Extract the (X, Y) coordinate from the center of the cell holding the provided text.  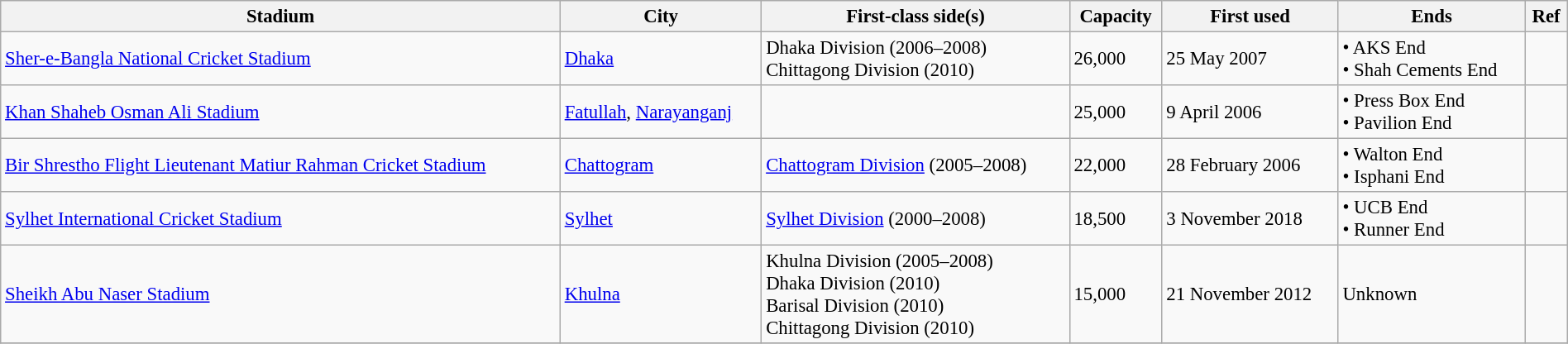
Sylhet International Cricket Stadium (281, 218)
22,000 (1116, 165)
Capacity (1116, 17)
Ref (1546, 17)
Unknown (1432, 294)
First used (1250, 17)
Khan Shaheb Osman Ali Stadium (281, 112)
City (660, 17)
Sylhet (660, 218)
18,500 (1116, 218)
• Press Box End• Pavilion End (1432, 112)
Ends (1432, 17)
25,000 (1116, 112)
Sylhet Division (2000–2008) (915, 218)
26,000 (1116, 60)
Fatullah, Narayanganj (660, 112)
Bir Shrestho Flight Lieutenant Matiur Rahman Cricket Stadium (281, 165)
Stadium (281, 17)
28 February 2006 (1250, 165)
• Walton End • Isphani End (1432, 165)
Dhaka (660, 60)
9 April 2006 (1250, 112)
3 November 2018 (1250, 218)
Sher-e-Bangla National Cricket Stadium (281, 60)
Khulna (660, 294)
Chattogram (660, 165)
First-class side(s) (915, 17)
21 November 2012 (1250, 294)
Dhaka Division (2006–2008)Chittagong Division (2010) (915, 60)
Chattogram Division (2005–2008) (915, 165)
25 May 2007 (1250, 60)
• AKS End• Shah Cements End (1432, 60)
Sheikh Abu Naser Stadium (281, 294)
15,000 (1116, 294)
Khulna Division (2005–2008)Dhaka Division (2010)Barisal Division (2010)Chittagong Division (2010) (915, 294)
• UCB End• Runner End (1432, 218)
